Output the [x, y] coordinate of the center of the cell containing the given text.  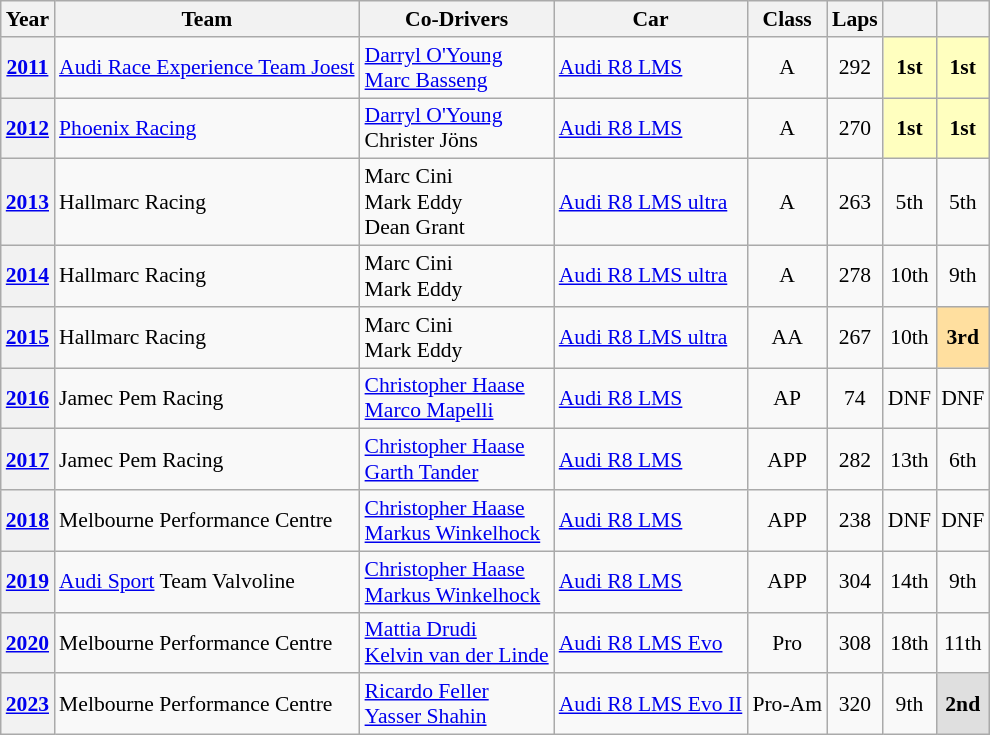
282 [855, 460]
2011 [28, 68]
320 [855, 704]
Pro-Am [787, 704]
Class [787, 19]
Year [28, 19]
Marc Cini Mark Eddy Dean Grant [457, 202]
Co-Drivers [457, 19]
2020 [28, 642]
74 [855, 398]
2016 [28, 398]
Audi Race Experience Team Joest [207, 68]
Ricardo Feller Yasser Shahin [457, 704]
AA [787, 338]
2014 [28, 276]
292 [855, 68]
Mattia Drudi Kelvin van der Linde [457, 642]
278 [855, 276]
2nd [962, 704]
2012 [28, 128]
AP [787, 398]
Audi R8 LMS Evo II [651, 704]
2013 [28, 202]
11th [962, 642]
6th [962, 460]
14th [910, 582]
Team [207, 19]
Audi Sport Team Valvoline [207, 582]
Christopher Haase Marco Mapelli [457, 398]
18th [910, 642]
3rd [962, 338]
238 [855, 520]
263 [855, 202]
Audi R8 LMS Evo [651, 642]
270 [855, 128]
2017 [28, 460]
308 [855, 642]
267 [855, 338]
2015 [28, 338]
2019 [28, 582]
Darryl O'Young Christer Jöns [457, 128]
2018 [28, 520]
Laps [855, 19]
Car [651, 19]
Darryl O'Young Marc Basseng [457, 68]
13th [910, 460]
2023 [28, 704]
304 [855, 582]
Pro [787, 642]
Christopher Haase Garth Tander [457, 460]
Phoenix Racing [207, 128]
